From the cell containing the given text, extract its center point as (X, Y) coordinate. 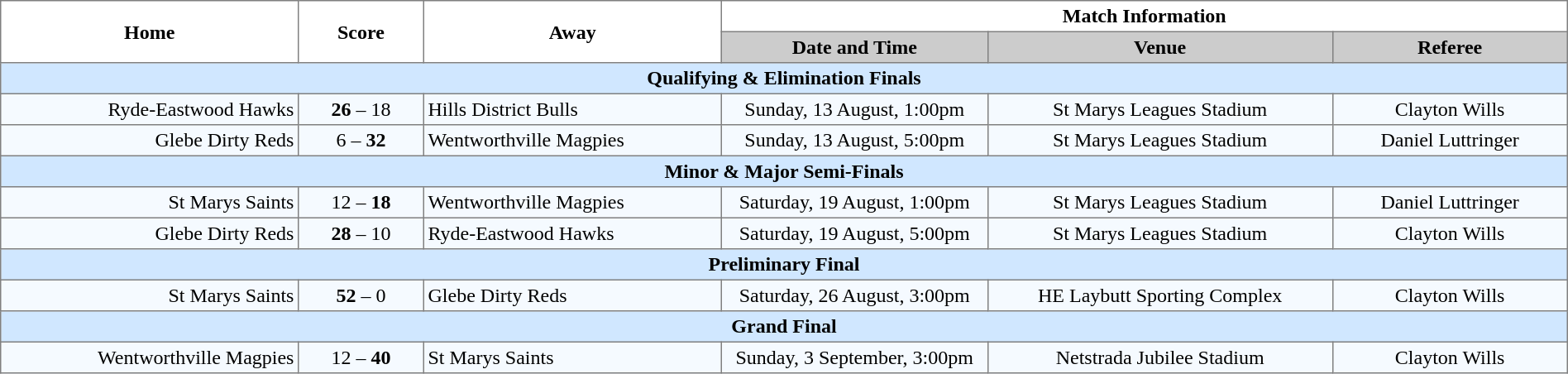
6 – 32 (361, 141)
Referee (1450, 47)
HE Laybutt Sporting Complex (1159, 295)
12 – 40 (361, 357)
Match Information (1145, 17)
28 – 10 (361, 233)
26 – 18 (361, 109)
Away (572, 31)
Hills District Bulls (572, 109)
Minor & Major Semi-Finals (784, 171)
Netstrada Jubilee Stadium (1159, 357)
Date and Time (854, 47)
Saturday, 19 August, 5:00pm (854, 233)
Preliminary Final (784, 265)
Sunday, 13 August, 5:00pm (854, 141)
Saturday, 19 August, 1:00pm (854, 203)
Saturday, 26 August, 3:00pm (854, 295)
Qualifying & Elimination Finals (784, 79)
Sunday, 13 August, 1:00pm (854, 109)
Sunday, 3 September, 3:00pm (854, 357)
12 – 18 (361, 203)
52 – 0 (361, 295)
Home (150, 31)
Score (361, 31)
Venue (1159, 47)
Grand Final (784, 327)
